Determine the (X, Y) coordinate at the center of the cell enclosing the given text.  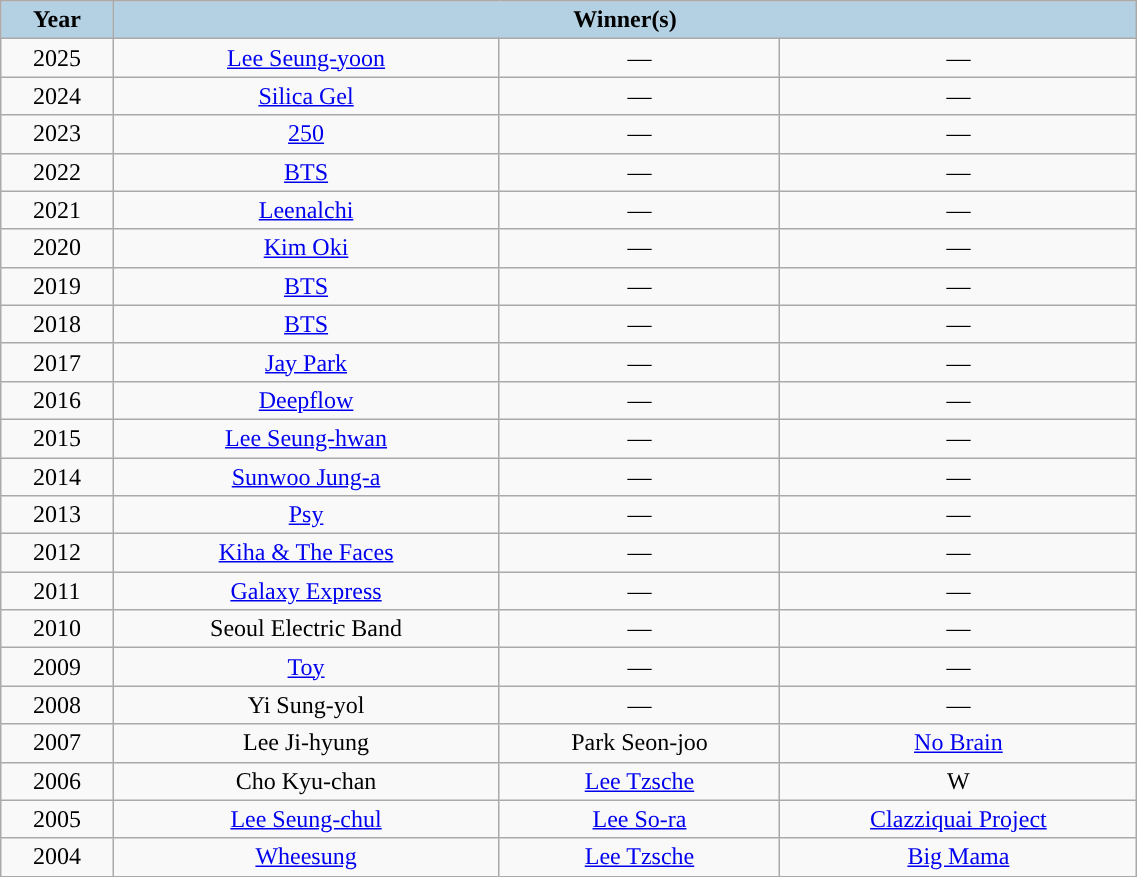
Lee Seung-chul (306, 819)
2016 (57, 400)
2004 (57, 857)
Kim Oki (306, 248)
Winner(s) (625, 20)
2018 (57, 324)
2008 (57, 705)
Leenalchi (306, 210)
Deepflow (306, 400)
Galaxy Express (306, 591)
2006 (57, 781)
2017 (57, 362)
2022 (57, 172)
Kiha & The Faces (306, 553)
2012 (57, 553)
2013 (57, 515)
Sunwoo Jung-a (306, 477)
250 (306, 134)
Year (57, 20)
Jay Park (306, 362)
Lee Ji-hyung (306, 743)
2005 (57, 819)
Wheesung (306, 857)
Lee So-ra (640, 819)
2011 (57, 591)
Psy (306, 515)
2014 (57, 477)
Yi Sung-yol (306, 705)
Clazziquai Project (958, 819)
2009 (57, 667)
2015 (57, 438)
Park Seon-joo (640, 743)
2021 (57, 210)
2019 (57, 286)
Toy (306, 667)
2024 (57, 96)
2007 (57, 743)
2025 (57, 58)
Lee Seung-hwan (306, 438)
Lee Seung-yoon (306, 58)
Cho Kyu-chan (306, 781)
2010 (57, 629)
No Brain (958, 743)
2023 (57, 134)
Silica Gel (306, 96)
W (958, 781)
Seoul Electric Band (306, 629)
2020 (57, 248)
Big Mama (958, 857)
